Search for the cell housing the specified text and yield its [X, Y] center coordinate. 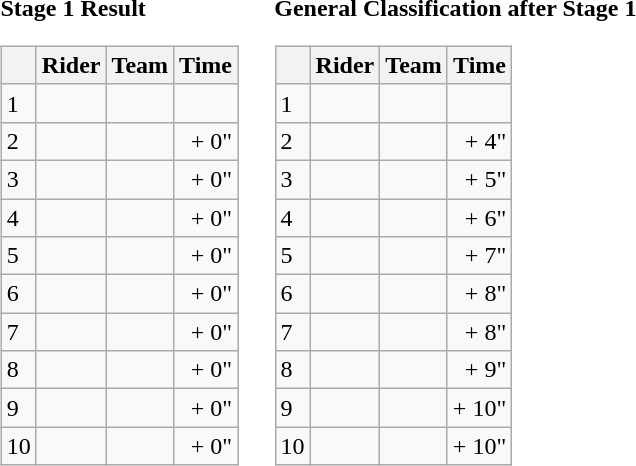
+ 5" [479, 179]
+ 4" [479, 141]
+ 7" [479, 256]
+ 9" [479, 370]
+ 6" [479, 217]
